Pinpoint the cell where the given text exists, returning its [x, y] midpoint coordinate. 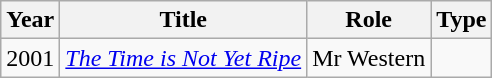
The Time is Not Yet Ripe [184, 58]
2001 [30, 58]
Role [369, 20]
Mr Western [369, 58]
Year [30, 20]
Type [462, 20]
Title [184, 20]
